Determine the (x, y) coordinate at the center of the cell enclosing the given text.  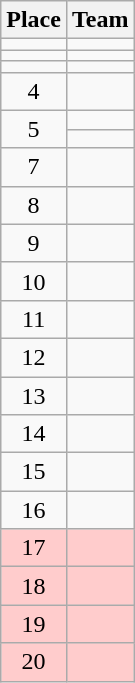
10 (34, 281)
15 (34, 472)
7 (34, 167)
18 (34, 586)
19 (34, 624)
16 (34, 510)
Place (34, 20)
20 (34, 662)
8 (34, 205)
9 (34, 243)
Team (100, 20)
13 (34, 395)
17 (34, 548)
4 (34, 91)
12 (34, 357)
14 (34, 434)
11 (34, 319)
5 (34, 129)
